Output the [X, Y] coordinate of the center of the cell containing the given text.  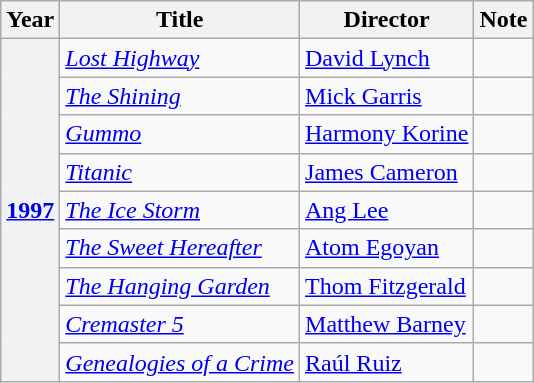
Harmony Korine [387, 134]
Lost Highway [180, 58]
James Cameron [387, 172]
Titanic [180, 172]
The Shining [180, 96]
Genealogies of a Crime [180, 362]
Atom Egoyan [387, 248]
Thom Fitzgerald [387, 286]
The Ice Storm [180, 210]
David Lynch [387, 58]
Matthew Barney [387, 324]
Director [387, 20]
Note [504, 20]
Raúl Ruiz [387, 362]
Year [30, 20]
1997 [30, 210]
Ang Lee [387, 210]
Cremaster 5 [180, 324]
Gummo [180, 134]
The Sweet Hereafter [180, 248]
The Hanging Garden [180, 286]
Mick Garris [387, 96]
Title [180, 20]
